For the text-containing cell, return its midpoint in (x, y) coordinate format. 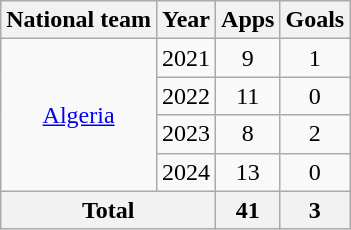
8 (248, 134)
2021 (186, 58)
13 (248, 172)
2 (315, 134)
2023 (186, 134)
National team (79, 20)
9 (248, 58)
Algeria (79, 115)
2024 (186, 172)
2022 (186, 96)
11 (248, 96)
3 (315, 210)
Total (108, 210)
41 (248, 210)
1 (315, 58)
Year (186, 20)
Apps (248, 20)
Goals (315, 20)
